Detect which cell encompasses the target text, then output its (X, Y) center coordinate. 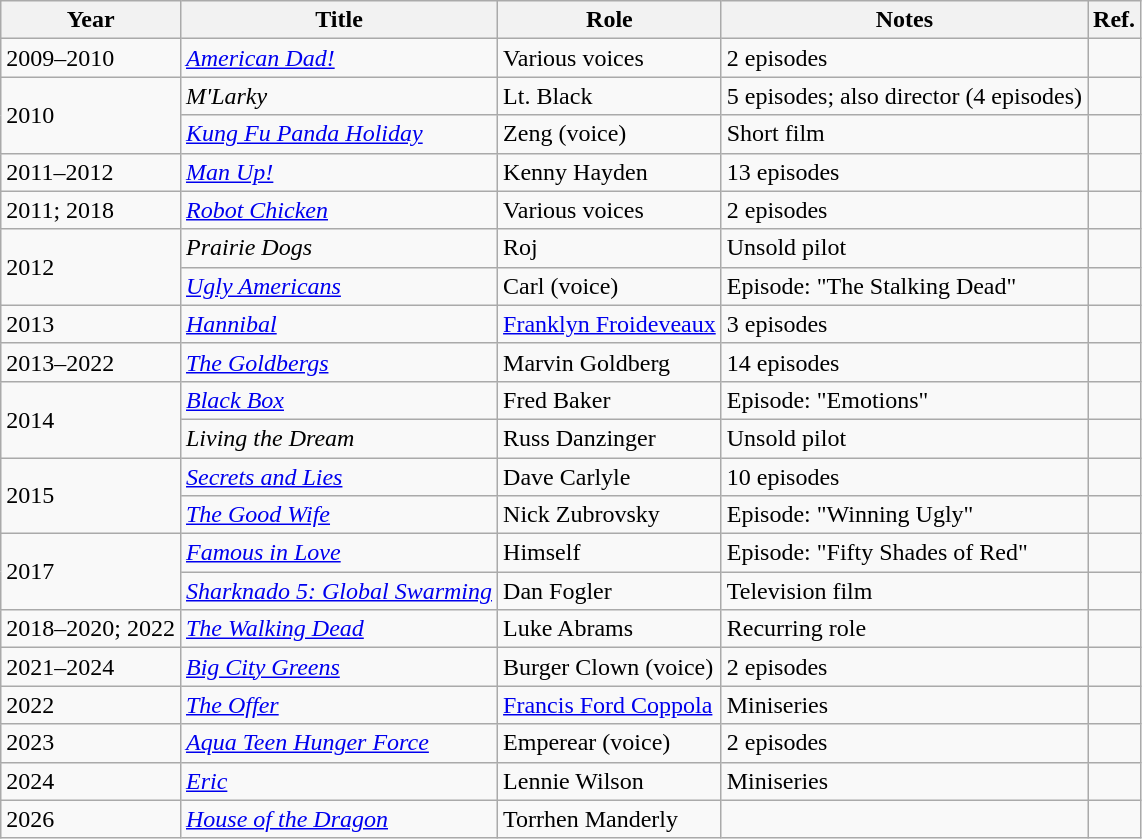
2011; 2018 (91, 210)
Living the Dream (338, 438)
Episode: "Emotions" (904, 400)
10 episodes (904, 477)
Russ Danzinger (610, 438)
Zeng (voice) (610, 134)
Luke Abrams (610, 629)
Ugly Americans (338, 286)
Himself (610, 553)
Dan Fogler (610, 591)
Lt. Black (610, 96)
Emperear (voice) (610, 743)
American Dad! (338, 58)
Lennie Wilson (610, 781)
2012 (91, 267)
Nick Zubrovsky (610, 515)
2023 (91, 743)
Episode: "Winning Ugly" (904, 515)
2026 (91, 819)
Recurring role (904, 629)
3 episodes (904, 324)
Television film (904, 591)
Dave Carlyle (610, 477)
2024 (91, 781)
2013 (91, 324)
Famous in Love (338, 553)
The Walking Dead (338, 629)
Franklyn Froideveaux (610, 324)
2022 (91, 705)
Carl (voice) (610, 286)
13 episodes (904, 172)
Roj (610, 248)
2011–2012 (91, 172)
2018–2020; 2022 (91, 629)
2014 (91, 419)
2015 (91, 496)
Burger Clown (voice) (610, 667)
Title (338, 20)
Secrets and Lies (338, 477)
Short film (904, 134)
14 episodes (904, 362)
Episode: "The Stalking Dead" (904, 286)
Kenny Hayden (610, 172)
Eric (338, 781)
Hannibal (338, 324)
The Goldbergs (338, 362)
Role (610, 20)
5 episodes; also director (4 episodes) (904, 96)
Torrhen Manderly (610, 819)
Fred Baker (610, 400)
The Good Wife (338, 515)
Francis Ford Coppola (610, 705)
2017 (91, 572)
Aqua Teen Hunger Force (338, 743)
Man Up! (338, 172)
Prairie Dogs (338, 248)
Episode: "Fifty Shades of Red" (904, 553)
Robot Chicken (338, 210)
2021–2024 (91, 667)
The Offer (338, 705)
2009–2010 (91, 58)
Year (91, 20)
M'Larky (338, 96)
2010 (91, 115)
2013–2022 (91, 362)
House of the Dragon (338, 819)
Kung Fu Panda Holiday (338, 134)
Ref. (1114, 20)
Notes (904, 20)
Black Box (338, 400)
Big City Greens (338, 667)
Marvin Goldberg (610, 362)
Sharknado 5: Global Swarming (338, 591)
